Provide the [x, y] coordinate of the cell's center where the given text is located.  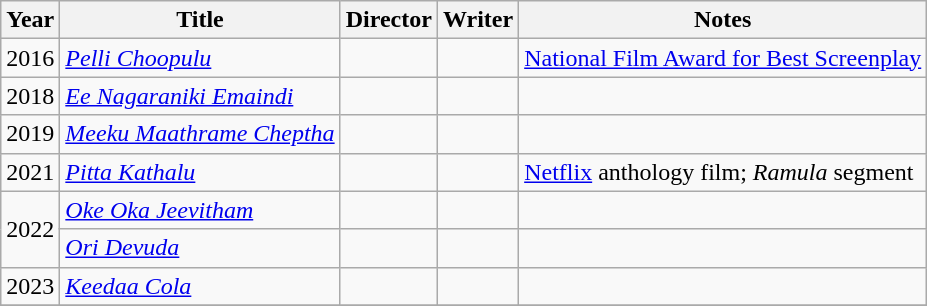
Meeku Maathrame Cheptha [200, 134]
Director [388, 20]
Ori Devuda [200, 248]
Notes [723, 20]
Oke Oka Jeevitham [200, 210]
Pelli Choopulu [200, 58]
National Film Award for Best Screenplay [723, 58]
Title [200, 20]
2023 [30, 286]
Keedaa Cola [200, 286]
Pitta Kathalu [200, 172]
2018 [30, 96]
2019 [30, 134]
Netflix anthology film; Ramula segment [723, 172]
Ee Nagaraniki Emaindi [200, 96]
2022 [30, 229]
2016 [30, 58]
Year [30, 20]
2021 [30, 172]
Writer [478, 20]
